Find where the given text appears and provide that cell's center as (X, Y) coordinate. 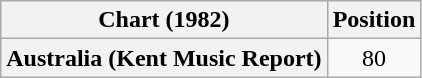
Position (374, 20)
Chart (1982) (164, 20)
Australia (Kent Music Report) (164, 58)
80 (374, 58)
